Scan for the cell matching the given text and deliver its (X, Y) coordinate at center. 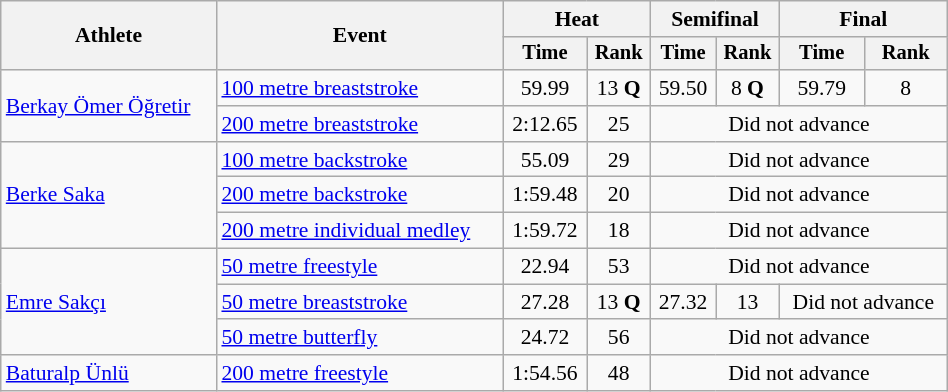
Athlete (109, 36)
2:12.65 (545, 124)
20 (619, 195)
100 metre backstroke (360, 160)
200 metre backstroke (360, 195)
22.94 (545, 267)
27.32 (684, 302)
1:59.72 (545, 231)
8 Q (748, 88)
59.79 (822, 88)
Event (360, 36)
Berkay Ömer Öğretir (109, 106)
200 metre freestyle (360, 373)
55.09 (545, 160)
Final (863, 19)
24.72 (545, 338)
25 (619, 124)
100 metre breaststroke (360, 88)
200 metre individual medley (360, 231)
48 (619, 373)
50 metre breaststroke (360, 302)
59.50 (684, 88)
Semifinal (716, 19)
200 metre breaststroke (360, 124)
Berke Saka (109, 196)
1:54.56 (545, 373)
13 (748, 302)
53 (619, 267)
29 (619, 160)
8 (906, 88)
Heat (576, 19)
50 metre butterfly (360, 338)
Baturalp Ünlü (109, 373)
18 (619, 231)
1:59.48 (545, 195)
56 (619, 338)
27.28 (545, 302)
59.99 (545, 88)
50 metre freestyle (360, 267)
Emre Sakçı (109, 302)
